Find where the given text appears and provide that cell's center as (X, Y) coordinate. 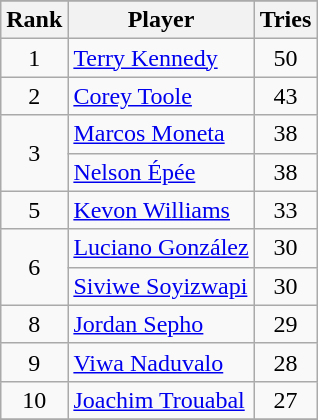
Joachim Trouabal (161, 400)
Siviwe Soyizwapi (161, 286)
43 (286, 96)
Nelson Épée (161, 172)
5 (34, 210)
Jordan Sepho (161, 324)
Marcos Moneta (161, 134)
8 (34, 324)
Corey Toole (161, 96)
2 (34, 96)
Player (161, 20)
6 (34, 267)
9 (34, 362)
10 (34, 400)
Luciano González (161, 248)
29 (286, 324)
27 (286, 400)
3 (34, 153)
28 (286, 362)
Kevon Williams (161, 210)
33 (286, 210)
Viwa Naduvalo (161, 362)
50 (286, 58)
Rank (34, 20)
1 (34, 58)
Terry Kennedy (161, 58)
Tries (286, 20)
